From the cell containing the given text, extract its center point as (x, y) coordinate. 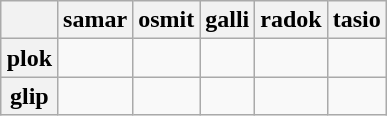
samar (96, 20)
radok (291, 20)
plok (29, 58)
galli (228, 20)
tasio (356, 20)
glip (29, 96)
osmit (166, 20)
